For the text-containing cell, return its midpoint in [X, Y] coordinate format. 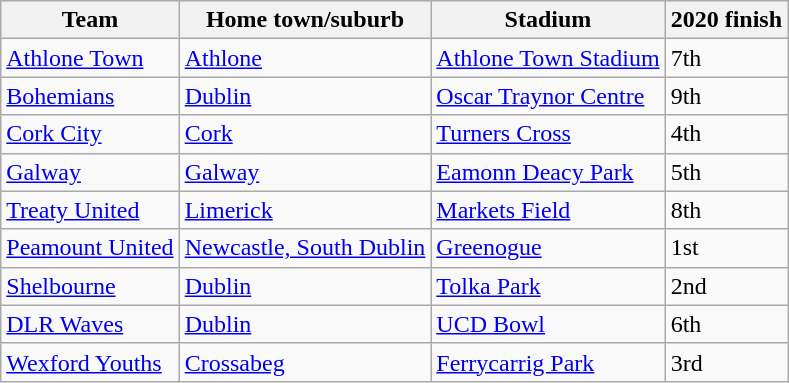
Home town/suburb [305, 20]
Ferrycarrig Park [548, 362]
Athlone [305, 58]
8th [726, 210]
UCD Bowl [548, 324]
Team [90, 20]
Wexford Youths [90, 362]
6th [726, 324]
3rd [726, 362]
Turners Cross [548, 134]
DLR Waves [90, 324]
Crossabeg [305, 362]
Eamonn Deacy Park [548, 172]
Tolka Park [548, 286]
Limerick [305, 210]
Cork [305, 134]
Oscar Traynor Centre [548, 96]
Athlone Town Stadium [548, 58]
Markets Field [548, 210]
1st [726, 248]
Athlone Town [90, 58]
Newcastle, South Dublin [305, 248]
9th [726, 96]
Peamount United [90, 248]
Shelbourne [90, 286]
5th [726, 172]
Cork City [90, 134]
2020 finish [726, 20]
Greenogue [548, 248]
Stadium [548, 20]
7th [726, 58]
2nd [726, 286]
Bohemians [90, 96]
Treaty United [90, 210]
4th [726, 134]
